Search for the cell housing the specified text and yield its (x, y) center coordinate. 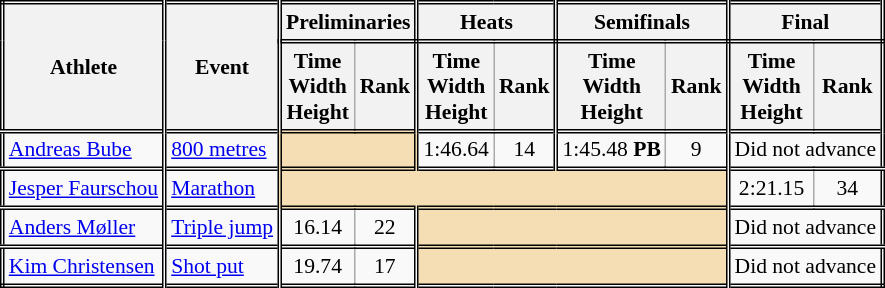
34 (848, 190)
Athlete (83, 67)
Andreas Bube (83, 150)
Jesper Faurschou (83, 190)
Marathon (222, 190)
Kim Christensen (83, 266)
Heats (486, 22)
9 (697, 150)
14 (525, 150)
Shot put (222, 266)
Triple jump (222, 228)
2:21.15 (771, 190)
16.14 (318, 228)
Final (806, 22)
800 metres (222, 150)
19.74 (318, 266)
Semifinals (642, 22)
Preliminaries (348, 22)
1:45.48 PB (611, 150)
1:46.64 (456, 150)
22 (386, 228)
17 (386, 266)
Event (222, 67)
Anders Møller (83, 228)
